From the cell containing the given text, extract its center point as [X, Y] coordinate. 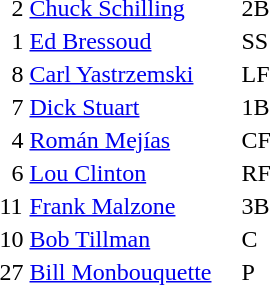
Frank Malzone [132, 206]
Ed Bressoud [132, 41]
Carl Yastrzemski [132, 74]
Román Mejías [132, 140]
Lou Clinton [132, 173]
Dick Stuart [132, 107]
Bob Tillman [132, 239]
